Search for the cell housing the specified text and yield its (x, y) center coordinate. 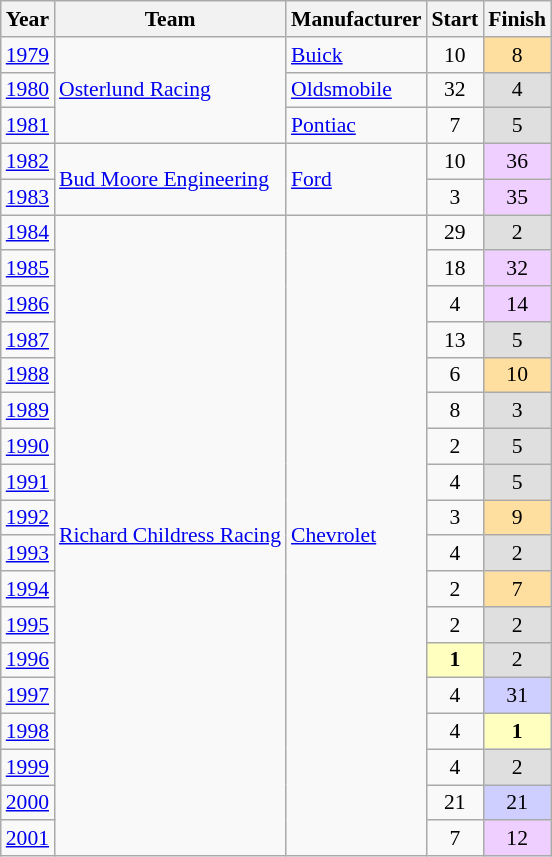
13 (454, 340)
1983 (28, 197)
1986 (28, 304)
6 (454, 375)
Osterlund Racing (170, 90)
Chevrolet (356, 536)
1998 (28, 732)
1992 (28, 518)
1979 (28, 55)
Richard Childress Racing (170, 536)
18 (454, 269)
14 (517, 304)
Bud Moore Engineering (170, 180)
Oldsmobile (356, 90)
1999 (28, 767)
1993 (28, 554)
31 (517, 696)
1980 (28, 90)
Manufacturer (356, 19)
Year (28, 19)
9 (517, 518)
1997 (28, 696)
12 (517, 839)
1996 (28, 660)
35 (517, 197)
Pontiac (356, 126)
1981 (28, 126)
1987 (28, 340)
Team (170, 19)
1985 (28, 269)
1995 (28, 625)
1989 (28, 411)
1990 (28, 447)
1984 (28, 233)
1994 (28, 589)
Finish (517, 19)
1982 (28, 162)
2000 (28, 803)
Ford (356, 180)
1988 (28, 375)
Buick (356, 55)
36 (517, 162)
Start (454, 19)
29 (454, 233)
1991 (28, 482)
2001 (28, 839)
